For the text-containing cell, return its midpoint in (x, y) coordinate format. 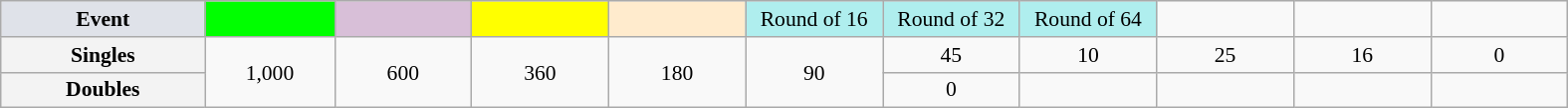
45 (951, 55)
Round of 32 (951, 19)
1,000 (270, 72)
Singles (104, 55)
Round of 64 (1088, 19)
Round of 16 (814, 19)
10 (1088, 55)
Event (104, 19)
Doubles (104, 90)
90 (814, 72)
16 (1362, 55)
25 (1226, 55)
360 (541, 72)
180 (677, 72)
600 (403, 72)
